Scan for the cell matching the given text and deliver its (X, Y) coordinate at center. 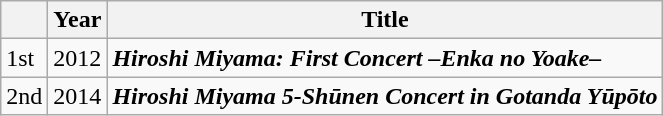
2nd (24, 96)
Title (385, 20)
Year (78, 20)
Hiroshi Miyama 5-Shūnen Concert in Gotanda Yūpōto (385, 96)
2012 (78, 58)
Hiroshi Miyama: First Concert –Enka no Yoake– (385, 58)
1st (24, 58)
2014 (78, 96)
